Output the (X, Y) coordinate of the center of the cell containing the given text.  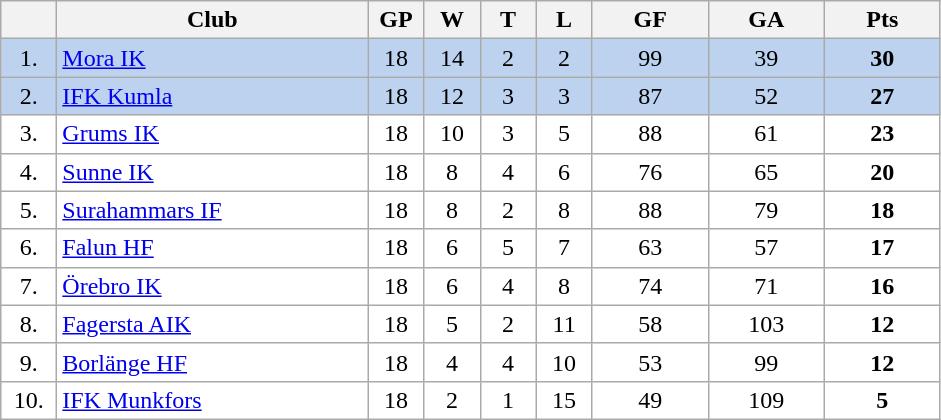
1. (29, 58)
8. (29, 324)
53 (650, 362)
20 (882, 172)
103 (766, 324)
17 (882, 248)
76 (650, 172)
L (564, 20)
GP (396, 20)
10. (29, 400)
15 (564, 400)
Sunne IK (212, 172)
Pts (882, 20)
GF (650, 20)
6. (29, 248)
IFK Munkfors (212, 400)
Örebro IK (212, 286)
2. (29, 96)
Fagersta AIK (212, 324)
52 (766, 96)
63 (650, 248)
Mora IK (212, 58)
11 (564, 324)
57 (766, 248)
58 (650, 324)
GA (766, 20)
4. (29, 172)
65 (766, 172)
109 (766, 400)
9. (29, 362)
7. (29, 286)
23 (882, 134)
T (508, 20)
16 (882, 286)
71 (766, 286)
W (452, 20)
79 (766, 210)
5. (29, 210)
7 (564, 248)
3. (29, 134)
14 (452, 58)
87 (650, 96)
Club (212, 20)
Grums IK (212, 134)
1 (508, 400)
Falun HF (212, 248)
49 (650, 400)
30 (882, 58)
61 (766, 134)
Borlänge HF (212, 362)
27 (882, 96)
Surahammars IF (212, 210)
39 (766, 58)
74 (650, 286)
IFK Kumla (212, 96)
